Return the [X, Y] coordinate for the center point of the cell that contains the specified text.  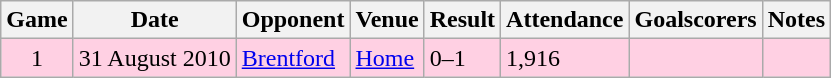
Brentford [293, 58]
1 [37, 58]
Notes [796, 20]
1,916 [565, 58]
0–1 [462, 58]
Game [37, 20]
Attendance [565, 20]
31 August 2010 [154, 58]
Date [154, 20]
Venue [387, 20]
Home [387, 58]
Goalscorers [696, 20]
Opponent [293, 20]
Result [462, 20]
